Pinpoint the cell where the given text exists, returning its (x, y) midpoint coordinate. 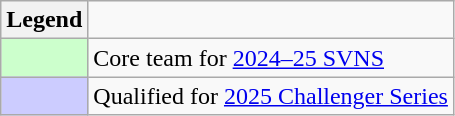
Core team for 2024–25 SVNS (271, 58)
Qualified for 2025 Challenger Series (271, 96)
Legend (44, 20)
